Detect which cell encompasses the target text, then output its (x, y) center coordinate. 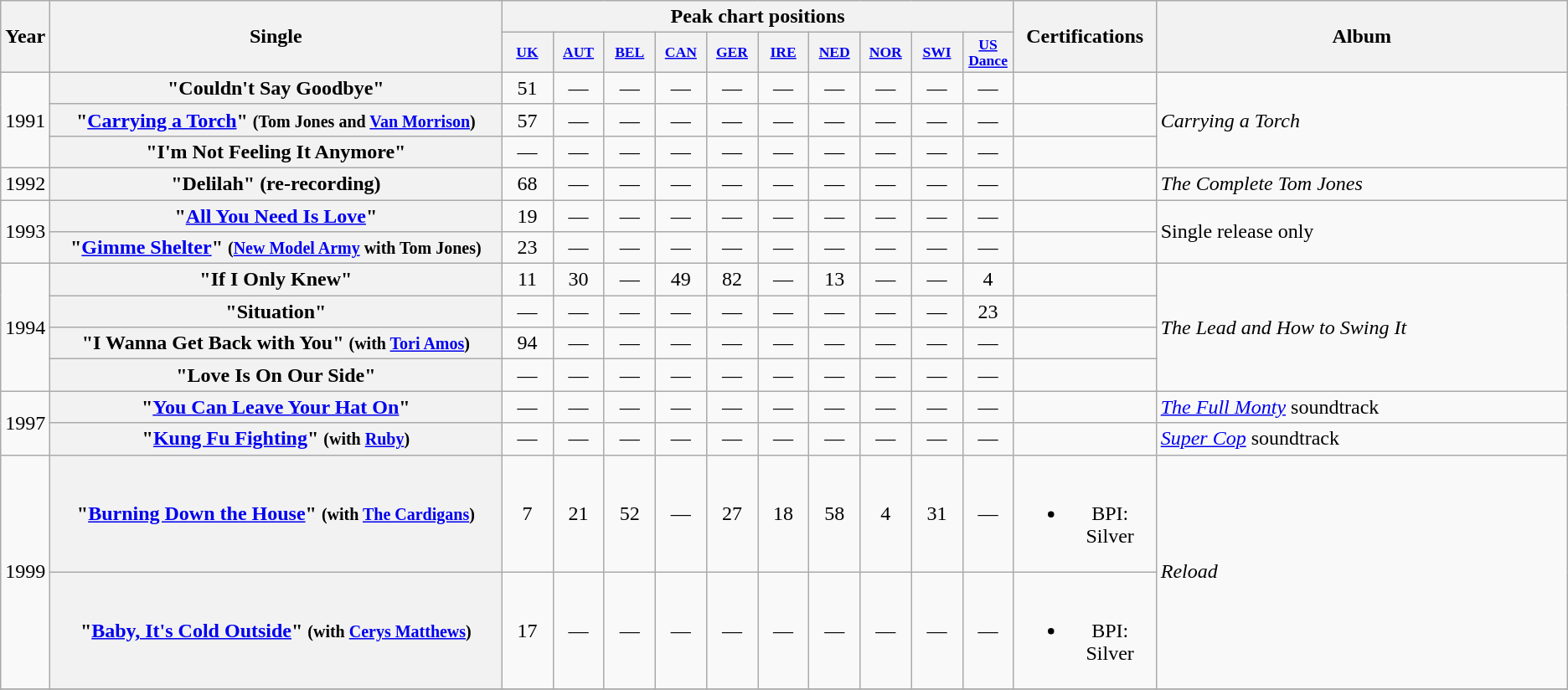
94 (528, 343)
NOR (886, 52)
7 (528, 513)
UK (528, 52)
Certifications (1085, 37)
Album (1362, 37)
17 (528, 631)
68 (528, 183)
Year (25, 37)
"Carrying a Torch" (Tom Jones and Van Morrison) (276, 120)
11 (528, 280)
"Love Is On Our Side" (276, 375)
Super Cop soundtrack (1362, 439)
The Complete Tom Jones (1362, 183)
"Kung Fu Fighting" (with Ruby) (276, 439)
"If I Only Knew" (276, 280)
Peak chart positions (757, 17)
57 (528, 120)
1992 (25, 183)
52 (630, 513)
82 (732, 280)
58 (834, 513)
NED (834, 52)
Carrying a Torch (1362, 120)
"All You Need Is Love" (276, 216)
31 (936, 513)
BEL (630, 52)
"Gimme Shelter" (New Model Army with Tom Jones) (276, 248)
The Lead and How to Swing It (1362, 327)
1991 (25, 120)
"Couldn't Say Goodbye" (276, 88)
"Baby, It's Cold Outside" (with Cerys Matthews) (276, 631)
1994 (25, 327)
18 (782, 513)
"You Can Leave Your Hat On" (276, 407)
"Delilah" (re-recording) (276, 183)
AUT (578, 52)
1999 (25, 572)
The Full Monty soundtrack (1362, 407)
1997 (25, 423)
27 (732, 513)
19 (528, 216)
Single release only (1362, 232)
30 (578, 280)
GER (732, 52)
21 (578, 513)
13 (834, 280)
SWI (936, 52)
"Burning Down the House" (with The Cardigans) (276, 513)
CAN (680, 52)
IRE (782, 52)
"I Wanna Get Back with You" (with Tori Amos) (276, 343)
49 (680, 280)
US Dance (988, 52)
"Situation" (276, 312)
Single (276, 37)
1993 (25, 232)
Reload (1362, 572)
"I'm Not Feeling It Anymore" (276, 152)
51 (528, 88)
